Find where the given text appears and provide that cell's center as (x, y) coordinate. 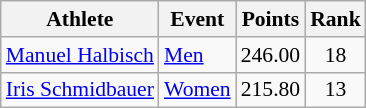
Women (198, 90)
246.00 (270, 55)
Rank (336, 19)
Men (198, 55)
Manuel Halbisch (80, 55)
215.80 (270, 90)
Event (198, 19)
Iris Schmidbauer (80, 90)
Athlete (80, 19)
18 (336, 55)
13 (336, 90)
Points (270, 19)
